Scan for the cell matching the given text and deliver its [X, Y] coordinate at center. 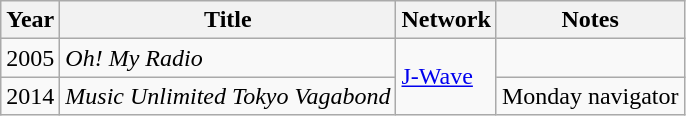
Music Unlimited Tokyo Vagabond [228, 96]
Network [446, 20]
Monday navigator [590, 96]
Notes [590, 20]
2014 [30, 96]
Title [228, 20]
Year [30, 20]
J-Wave [446, 77]
2005 [30, 58]
Oh! My Radio [228, 58]
